Scan for the cell matching the given text and deliver its (X, Y) coordinate at center. 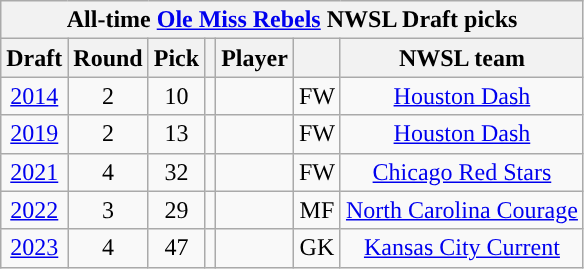
47 (176, 248)
10 (176, 96)
Round (108, 58)
Draft (34, 58)
13 (176, 134)
2014 (34, 96)
Pick (176, 58)
29 (176, 210)
Player (255, 58)
MF (316, 210)
2022 (34, 210)
Chicago Red Stars (462, 172)
2021 (34, 172)
32 (176, 172)
Kansas City Current (462, 248)
GK (316, 248)
North Carolina Courage (462, 210)
All-time Ole Miss Rebels NWSL Draft picks (292, 20)
NWSL team (462, 58)
2019 (34, 134)
2023 (34, 248)
3 (108, 210)
